Output the [x, y] coordinate of the center of the cell containing the given text.  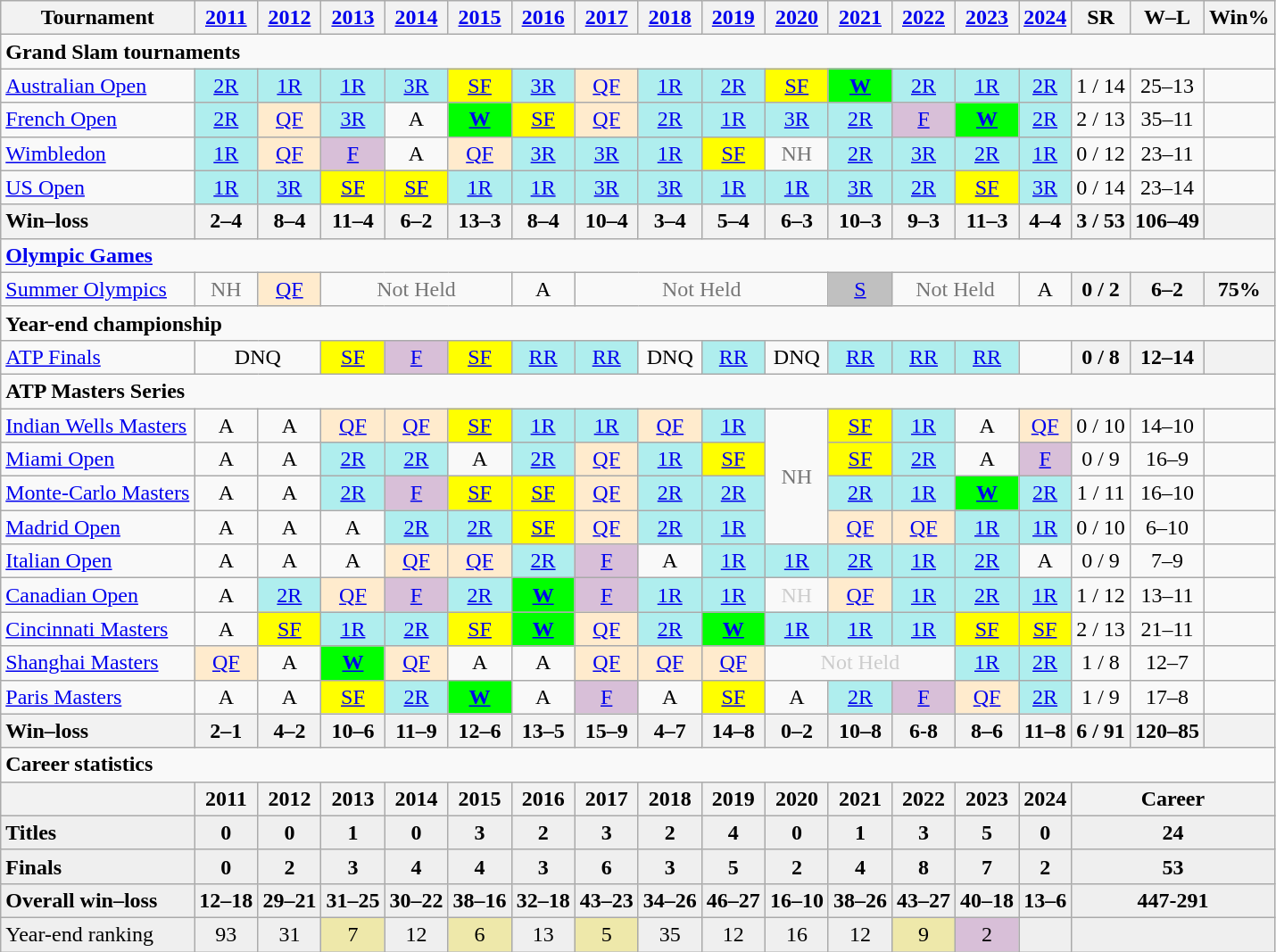
10–6 [353, 731]
11–9 [416, 731]
Shanghai Masters [98, 663]
Tournament [98, 18]
17–8 [1167, 697]
8–6 [987, 731]
2–4 [227, 221]
0 / 14 [1101, 187]
14–8 [733, 731]
Titles [98, 832]
32–18 [543, 900]
11–3 [987, 221]
4–7 [669, 731]
30–22 [416, 900]
31–25 [353, 900]
10–4 [607, 221]
Paris Masters [98, 697]
Year-end ranking [98, 934]
0 / 8 [1101, 357]
Madrid Open [98, 527]
40–18 [987, 900]
15–9 [607, 731]
Career statistics [637, 765]
S [860, 289]
120–85 [1167, 731]
Olympic Games [637, 255]
13–11 [1167, 595]
Summer Olympics [98, 289]
Career [1172, 799]
12–7 [1167, 663]
ATP Finals [98, 357]
0–2 [796, 731]
7–9 [1167, 561]
43–27 [923, 900]
Wimbledon [98, 153]
21–11 [1167, 629]
11–4 [353, 221]
Cincinnati Masters [98, 629]
SR [1101, 18]
Finals [98, 866]
2–1 [227, 731]
French Open [98, 120]
12–18 [227, 900]
13–5 [543, 731]
Canadian Open [98, 595]
53 [1172, 866]
Year-end championship [637, 323]
1 / 8 [1101, 663]
23–14 [1167, 187]
Indian Wells Masters [98, 426]
13–3 [480, 221]
Grand Slam tournaments [637, 52]
6–3 [796, 221]
Miami Open [98, 459]
3–4 [669, 221]
Italian Open [98, 561]
93 [227, 934]
3 / 53 [1101, 221]
US Open [98, 187]
5–4 [733, 221]
25–13 [1167, 86]
8 [923, 866]
10–8 [860, 731]
11–8 [1046, 731]
10–3 [860, 221]
75% [1239, 289]
1 / 9 [1101, 697]
14–10 [1167, 426]
W–L [1167, 18]
0 / 12 [1101, 153]
13–6 [1046, 900]
35 [669, 934]
23–11 [1167, 153]
ATP Masters Series [637, 391]
16 [796, 934]
38–26 [860, 900]
9–3 [923, 221]
29–21 [289, 900]
0 / 2 [1101, 289]
Overall win–loss [98, 900]
6-8 [923, 731]
38–16 [480, 900]
35–11 [1167, 120]
106–49 [1167, 221]
6 / 91 [1101, 731]
12–6 [480, 731]
46–27 [733, 900]
9 [923, 934]
31 [289, 934]
1 / 12 [1101, 595]
13 [543, 934]
Win% [1239, 18]
34–26 [669, 900]
12–14 [1167, 357]
1 / 11 [1101, 493]
Australian Open [98, 86]
4–2 [289, 731]
6–10 [1167, 527]
43–23 [607, 900]
1 / 14 [1101, 86]
24 [1172, 832]
447-291 [1172, 900]
4–4 [1046, 221]
Monte-Carlo Masters [98, 493]
16–9 [1167, 459]
